Search for the cell housing the specified text and yield its [x, y] center coordinate. 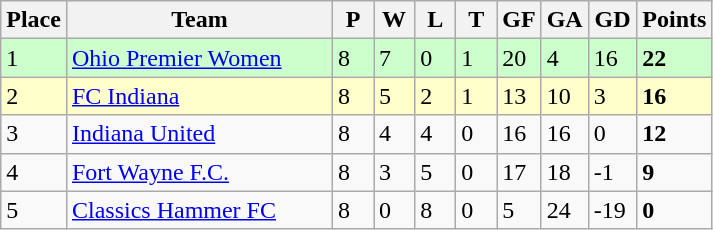
17 [519, 172]
Ohio Premier Women [199, 58]
Place [34, 20]
T [476, 20]
GF [519, 20]
FC Indiana [199, 96]
GA [564, 20]
13 [519, 96]
L [436, 20]
Indiana United [199, 134]
12 [674, 134]
Team [199, 20]
9 [674, 172]
P [354, 20]
GD [612, 20]
Fort Wayne F.C. [199, 172]
Points [674, 20]
20 [519, 58]
10 [564, 96]
W [394, 20]
22 [674, 58]
-1 [612, 172]
7 [394, 58]
-19 [612, 210]
24 [564, 210]
Classics Hammer FC [199, 210]
18 [564, 172]
